Pinpoint the cell where the given text exists, returning its (X, Y) midpoint coordinate. 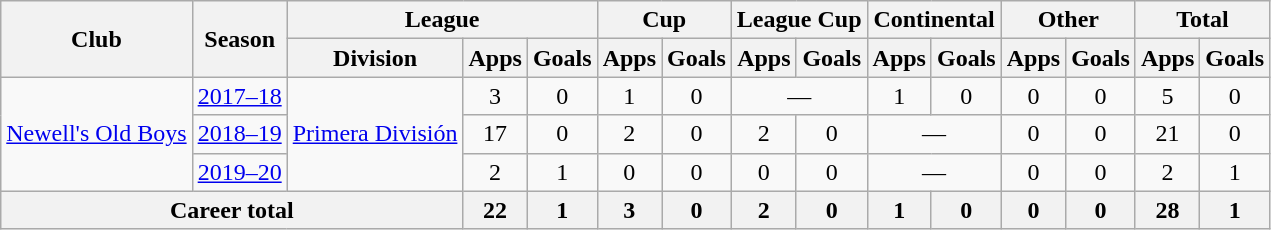
28 (1167, 210)
Season (240, 39)
2018–19 (240, 134)
17 (495, 134)
22 (495, 210)
Cup (664, 20)
2017–18 (240, 96)
Career total (232, 210)
Other (1068, 20)
Continental (934, 20)
League (442, 20)
Primera División (375, 134)
5 (1167, 96)
2019–20 (240, 172)
21 (1167, 134)
Club (96, 39)
Total (1202, 20)
League Cup (799, 20)
Newell's Old Boys (96, 134)
Division (375, 58)
